Output the [x, y] coordinate of the center of the cell containing the given text.  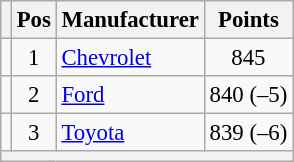
Ford [130, 95]
Points [248, 20]
839 (–6) [248, 133]
845 [248, 58]
1 [34, 58]
840 (–5) [248, 95]
Toyota [130, 133]
Pos [34, 20]
Chevrolet [130, 58]
3 [34, 133]
2 [34, 95]
Manufacturer [130, 20]
